Pinpoint the cell where the given text exists, returning its [X, Y] midpoint coordinate. 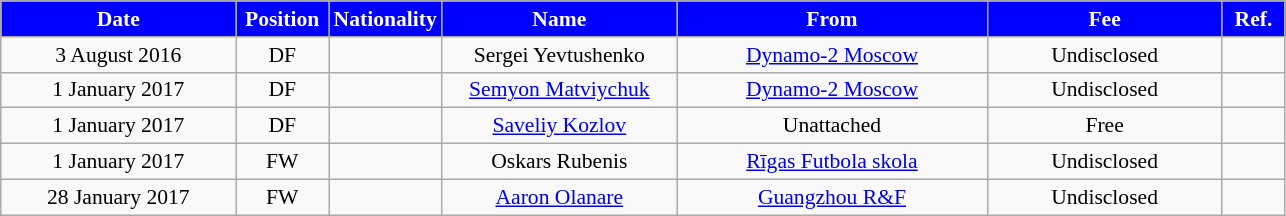
Ref. [1254, 19]
Guangzhou R&F [832, 197]
Free [1104, 126]
3 August 2016 [118, 55]
Name [560, 19]
28 January 2017 [118, 197]
Nationality [384, 19]
Saveliy Kozlov [560, 126]
Unattached [832, 126]
Oskars Rubenis [560, 162]
Fee [1104, 19]
Position [282, 19]
Sergei Yevtushenko [560, 55]
Rīgas Futbola skola [832, 162]
Aaron Olanare [560, 197]
From [832, 19]
Semyon Matviychuk [560, 90]
Date [118, 19]
